Return (X, Y) of the center of cell containing provided text 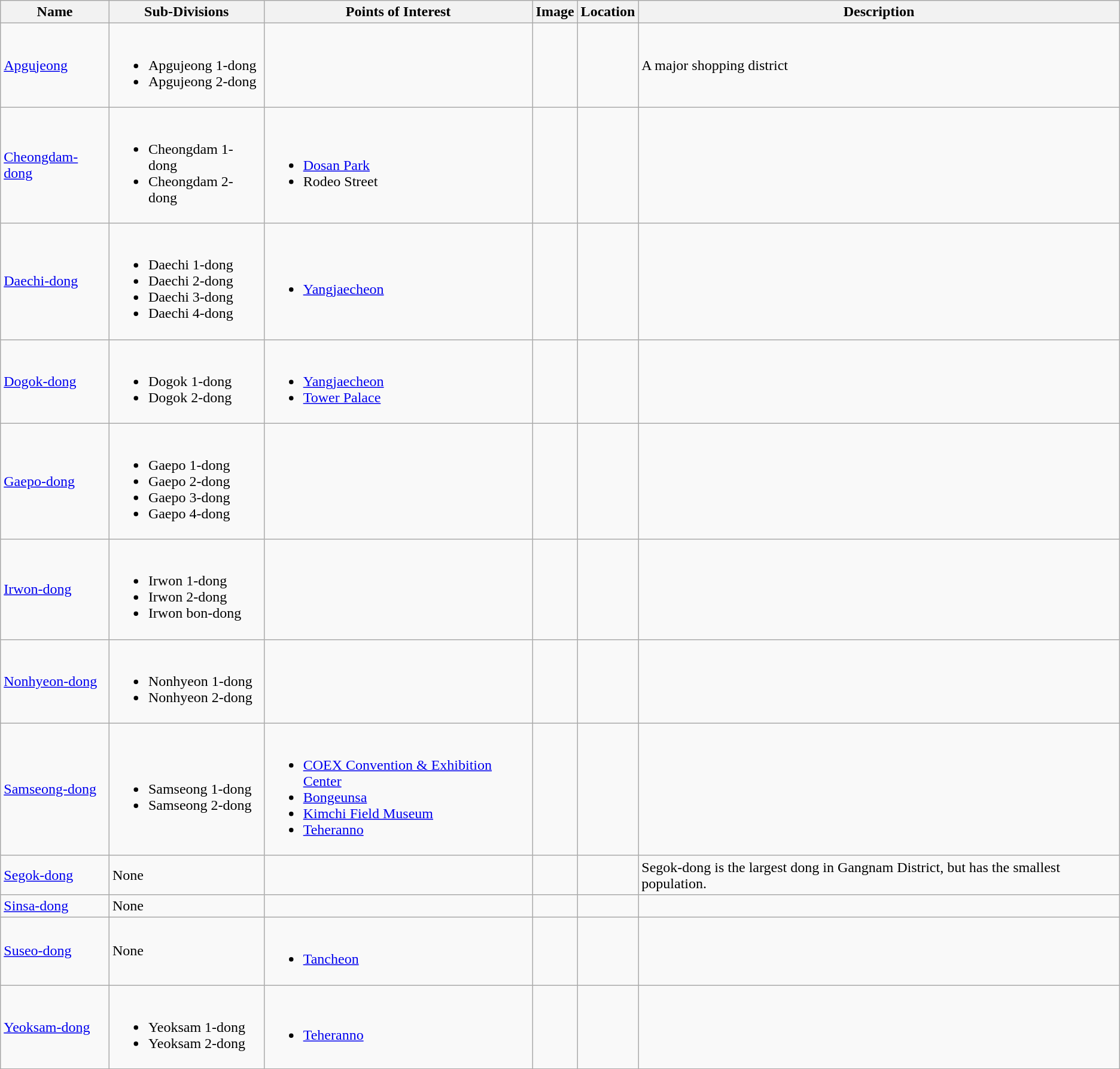
Samseong 1-dongSamseong 2-dong (187, 789)
Sinsa-dong (55, 906)
Dosan ParkRodeo Street (398, 165)
Daechi-dong (55, 281)
Image (555, 12)
Description (879, 12)
Teheranno (398, 1027)
Nonhyeon-dong (55, 681)
Gaepo 1-dongGaepo 2-dongGaepo 3-dongGaepo 4-dong (187, 481)
Yeoksam 1-dongYeoksam 2-dong (187, 1027)
Daechi 1-dongDaechi 2-dongDaechi 3-dongDaechi 4-dong (187, 281)
Name (55, 12)
Samseong-dong (55, 789)
YangjaecheonTower Palace (398, 381)
Suseo-dong (55, 950)
Nonhyeon 1-dongNonhyeon 2-dong (187, 681)
Yangjaecheon (398, 281)
Points of Interest (398, 12)
Yeoksam-dong (55, 1027)
Cheongdam 1-dongCheongdam 2-dong (187, 165)
Sub-Divisions (187, 12)
Location (608, 12)
Dogok-dong (55, 381)
Irwon 1-dongIrwon 2-dongIrwon bon-dong (187, 589)
Tancheon (398, 950)
Cheongdam-dong (55, 165)
A major shopping district (879, 65)
Segok-dong (55, 875)
Segok-dong is the largest dong in Gangnam District, but has the smallest population. (879, 875)
Irwon-dong (55, 589)
Dogok 1-dongDogok 2-dong (187, 381)
Gaepo-dong (55, 481)
Apgujeong 1-dongApgujeong 2-dong (187, 65)
Apgujeong (55, 65)
COEX Convention & Exhibition CenterBongeunsaKimchi Field MuseumTeheranno (398, 789)
